Detect which cell encompasses the target text, then output its [x, y] center coordinate. 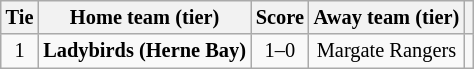
1 [20, 51]
Ladybirds (Herne Bay) [144, 51]
Margate Rangers [386, 51]
1–0 [280, 51]
Away team (tier) [386, 17]
Tie [20, 17]
Home team (tier) [144, 17]
Score [280, 17]
